Provide the (x, y) coordinate of the cell's center where the given text is located.  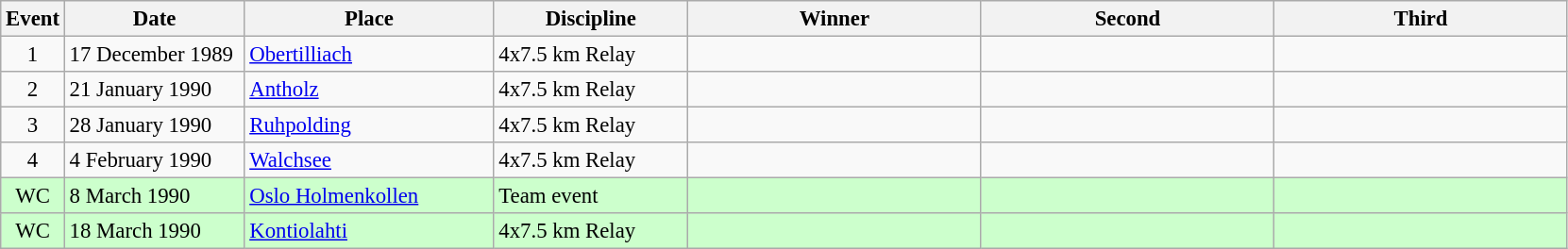
Kontiolahti (369, 231)
Place (369, 19)
4 February 1990 (155, 160)
1 (33, 55)
Antholz (369, 90)
18 March 1990 (155, 231)
Second (1127, 19)
2 (33, 90)
Event (33, 19)
8 March 1990 (155, 196)
Ruhpolding (369, 125)
28 January 1990 (155, 125)
3 (33, 125)
Walchsee (369, 160)
Date (155, 19)
17 December 1989 (155, 55)
21 January 1990 (155, 90)
Team event (591, 196)
Third (1422, 19)
Oslo Holmenkollen (369, 196)
Obertilliach (369, 55)
Winner (835, 19)
4 (33, 160)
Discipline (591, 19)
